Search for the cell housing the specified text and yield its [X, Y] center coordinate. 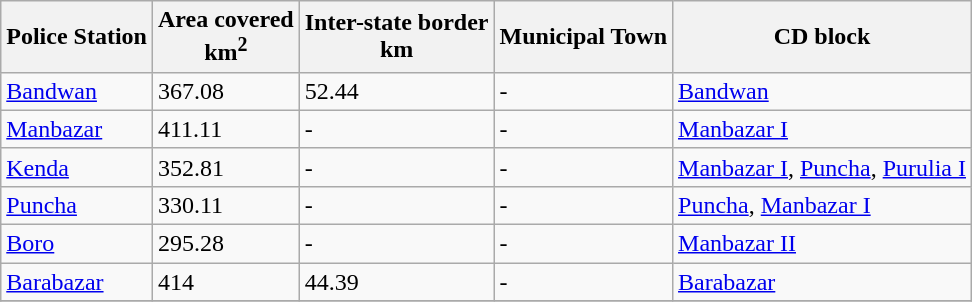
Manbazar I, Puncha, Purulia I [822, 167]
52.44 [396, 91]
Puncha, Manbazar I [822, 205]
Police Station [77, 37]
Kenda [77, 167]
Boro [77, 244]
352.81 [226, 167]
414 [226, 282]
295.28 [226, 244]
Manbazar [77, 129]
411.11 [226, 129]
Municipal Town [583, 37]
Puncha [77, 205]
44.39 [396, 282]
Area coveredkm2 [226, 37]
367.08 [226, 91]
CD block [822, 37]
Inter-state borderkm [396, 37]
Manbazar II [822, 244]
330.11 [226, 205]
Manbazar I [822, 129]
